Return the [x, y] coordinate for the center point of the cell that contains the specified text.  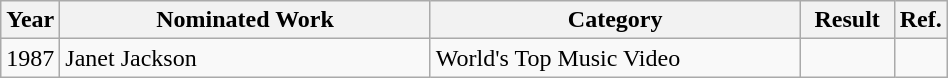
Nominated Work [245, 20]
Result [847, 20]
Ref. [920, 20]
Janet Jackson [245, 58]
1987 [30, 58]
Year [30, 20]
Category [615, 20]
World's Top Music Video [615, 58]
